Output the (X, Y) coordinate of the center of the cell containing the given text.  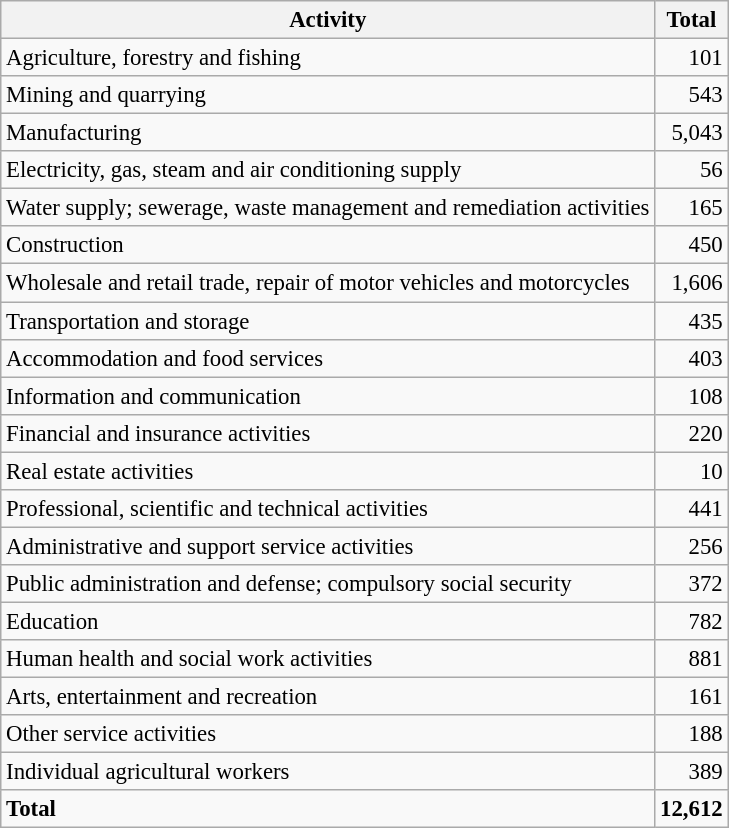
12,612 (692, 809)
441 (692, 509)
256 (692, 546)
Wholesale and retail trade, repair of motor vehicles and motorcycles (328, 283)
Administrative and support service activities (328, 546)
Construction (328, 245)
Financial and insurance activities (328, 433)
Professional, scientific and technical activities (328, 509)
108 (692, 396)
Accommodation and food services (328, 358)
Other service activities (328, 734)
782 (692, 621)
Electricity, gas, steam and air conditioning supply (328, 170)
Individual agricultural workers (328, 772)
389 (692, 772)
Water supply; sewerage, waste management and remediation activities (328, 208)
Real estate activities (328, 471)
5,043 (692, 133)
188 (692, 734)
Information and communication (328, 396)
10 (692, 471)
161 (692, 697)
220 (692, 433)
Transportation and storage (328, 321)
1,606 (692, 283)
Manufacturing (328, 133)
450 (692, 245)
543 (692, 95)
Agriculture, forestry and fishing (328, 58)
403 (692, 358)
101 (692, 58)
435 (692, 321)
56 (692, 170)
Human health and social work activities (328, 659)
165 (692, 208)
Arts, entertainment and recreation (328, 697)
Education (328, 621)
Public administration and defense; compulsory social security (328, 584)
372 (692, 584)
Activity (328, 20)
Mining and quarrying (328, 95)
881 (692, 659)
